Find where the given text appears and provide that cell's center as [x, y] coordinate. 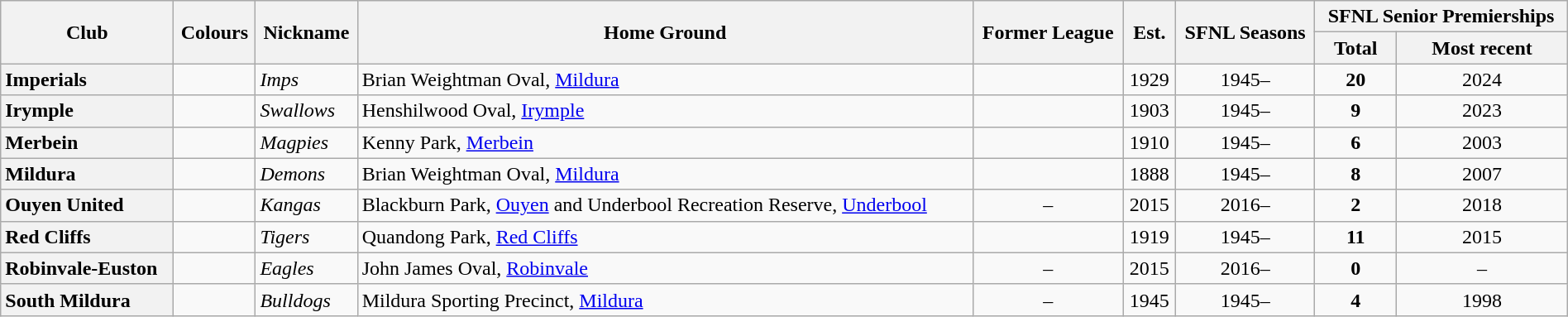
Ouyen United [88, 205]
Mildura Sporting Precinct, Mildura [665, 300]
1919 [1150, 237]
Quandong Park, Red Cliffs [665, 237]
1888 [1150, 174]
2003 [1482, 142]
Club [88, 32]
6 [1356, 142]
Blackburn Park, Ouyen and Underbool Recreation Reserve, Underbool [665, 205]
1929 [1150, 79]
SFNL Senior Premierships [1441, 17]
John James Oval, Robinvale [665, 268]
Demons [306, 174]
1910 [1150, 142]
Henshilwood Oval, Irymple [665, 111]
2024 [1482, 79]
2023 [1482, 111]
Total [1356, 48]
Robinvale-Euston [88, 268]
2007 [1482, 174]
1998 [1482, 300]
Swallows [306, 111]
9 [1356, 111]
2018 [1482, 205]
Kenny Park, Merbein [665, 142]
Merbein [88, 142]
Est. [1150, 32]
Red Cliffs [88, 237]
0 [1356, 268]
Colours [215, 32]
1945 [1150, 300]
Magpies [306, 142]
Tigers [306, 237]
Eagles [306, 268]
1903 [1150, 111]
Former League [1048, 32]
2 [1356, 205]
Nickname [306, 32]
Kangas [306, 205]
4 [1356, 300]
Home Ground [665, 32]
Mildura [88, 174]
8 [1356, 174]
South Mildura [88, 300]
11 [1356, 237]
Imps [306, 79]
20 [1356, 79]
Irymple [88, 111]
Most recent [1482, 48]
SFNL Seasons [1245, 32]
Bulldogs [306, 300]
Imperials [88, 79]
